Identify which cell holds the provided text, then report its (X, Y) central coordinate. 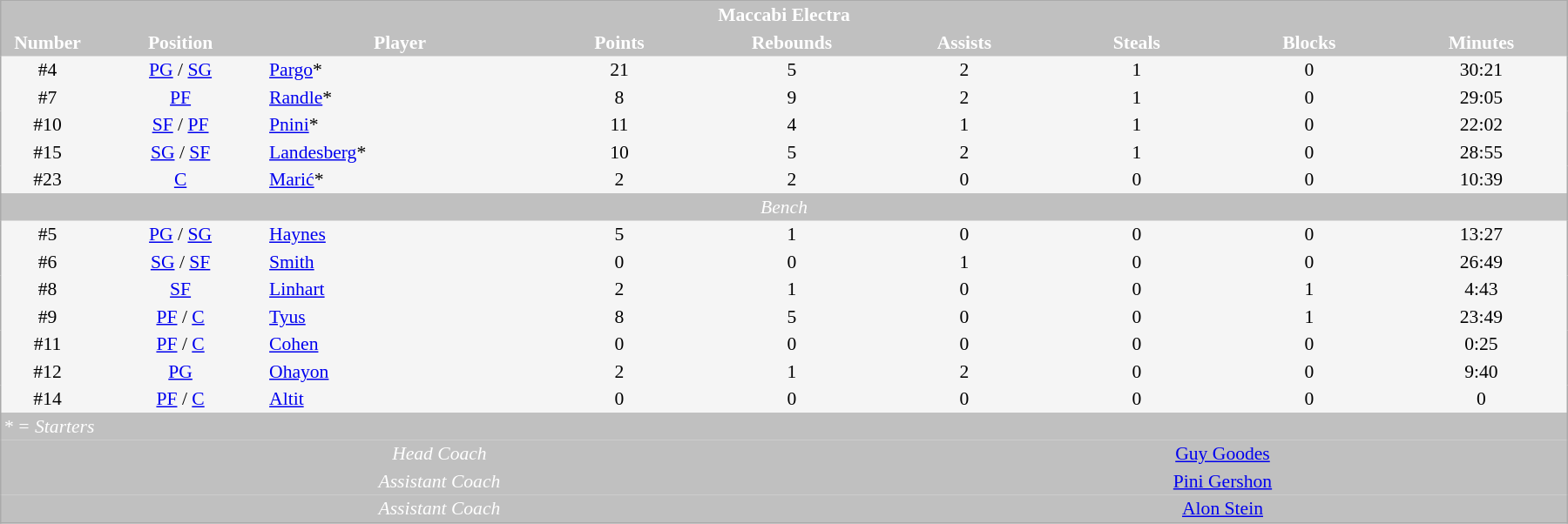
9:40 (1482, 372)
4:43 (1482, 289)
#10 (47, 125)
28:55 (1482, 152)
Pini Gershon (1223, 481)
22:02 (1482, 125)
Randle* (400, 97)
Rebounds (792, 43)
Points (619, 43)
Marić* (400, 179)
Steals (1137, 43)
Assists (964, 43)
29:05 (1482, 97)
Landesberg* (400, 152)
SF (180, 289)
#23 (47, 179)
23:49 (1482, 317)
Ohayon (400, 372)
#15 (47, 152)
21 (619, 70)
#6 (47, 262)
Pargo* (400, 70)
10 (619, 152)
#11 (47, 345)
Smith (400, 262)
26:49 (1482, 262)
Maccabi Electra (784, 15)
Cohen (400, 345)
#8 (47, 289)
C (180, 179)
Number (47, 43)
#7 (47, 97)
Blocks (1309, 43)
10:39 (1482, 179)
PF (180, 97)
#9 (47, 317)
11 (619, 125)
Alon Stein (1223, 508)
PG (180, 372)
0:25 (1482, 345)
#4 (47, 70)
Altit (400, 399)
Minutes (1482, 43)
Position (180, 43)
Guy Goodes (1223, 454)
Head Coach (439, 454)
#14 (47, 399)
30:21 (1482, 70)
#12 (47, 372)
SF / PF (180, 125)
13:27 (1482, 235)
Bench (784, 207)
Haynes (400, 235)
4 (792, 125)
Pnini* (400, 125)
Tyus (400, 317)
* = Starters (784, 427)
9 (792, 97)
Linhart (400, 289)
Player (400, 43)
#5 (47, 235)
